Locate the cell with the specified text and output its (x, y) center coordinate. 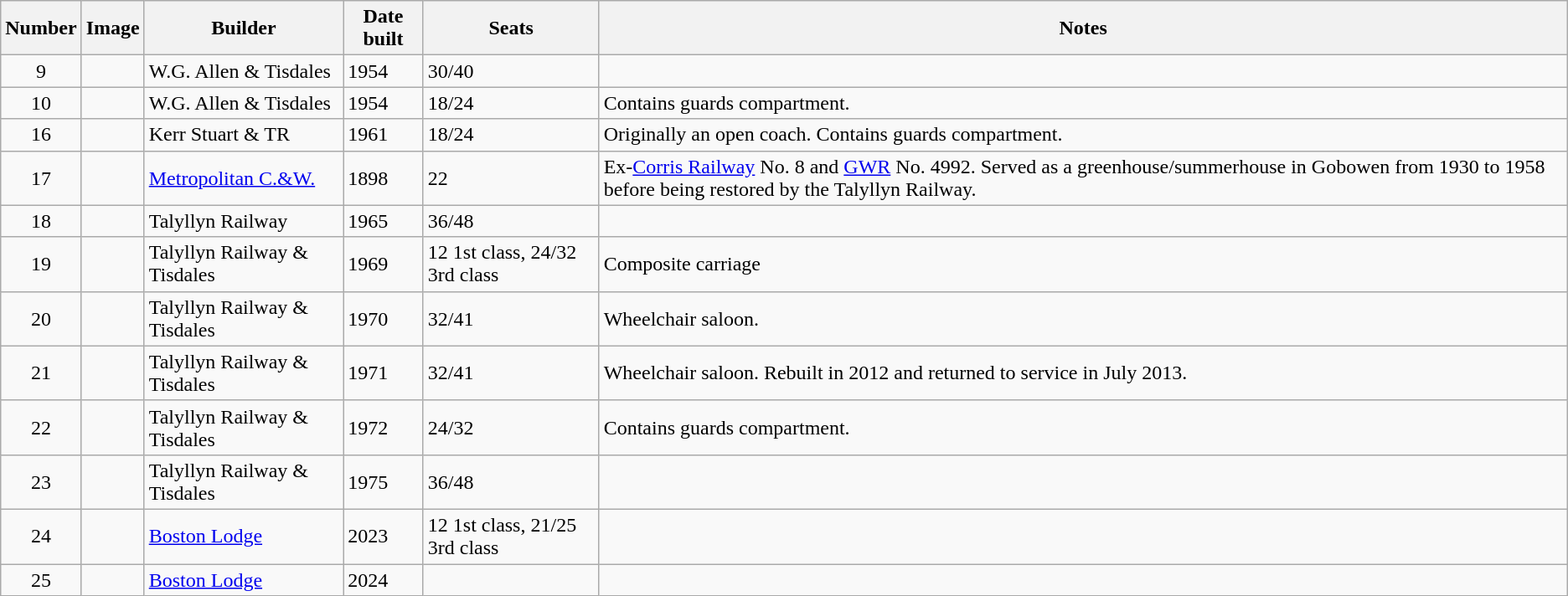
12 1st class, 24/32 3rd class (511, 265)
9 (41, 71)
17 (41, 177)
Builder (244, 28)
Wheelchair saloon. (1083, 318)
19 (41, 265)
2023 (384, 536)
1971 (384, 373)
Number (41, 28)
24 (41, 536)
Originally an open coach. Contains guards compartment. (1083, 135)
16 (41, 135)
10 (41, 103)
1898 (384, 177)
1972 (384, 427)
Image (112, 28)
Kerr Stuart & TR (244, 135)
Seats (511, 28)
20 (41, 318)
1975 (384, 482)
Composite carriage (1083, 265)
Talyllyn Railway (244, 221)
Metropolitan C.&W. (244, 177)
Notes (1083, 28)
1969 (384, 265)
24/32 (511, 427)
18 (41, 221)
Date built (384, 28)
1961 (384, 135)
23 (41, 482)
25 (41, 580)
12 1st class, 21/25 3rd class (511, 536)
30/40 (511, 71)
21 (41, 373)
1965 (384, 221)
1970 (384, 318)
2024 (384, 580)
Wheelchair saloon. Rebuilt in 2012 and returned to service in July 2013. (1083, 373)
